Find where the given text appears and provide that cell's center as [x, y] coordinate. 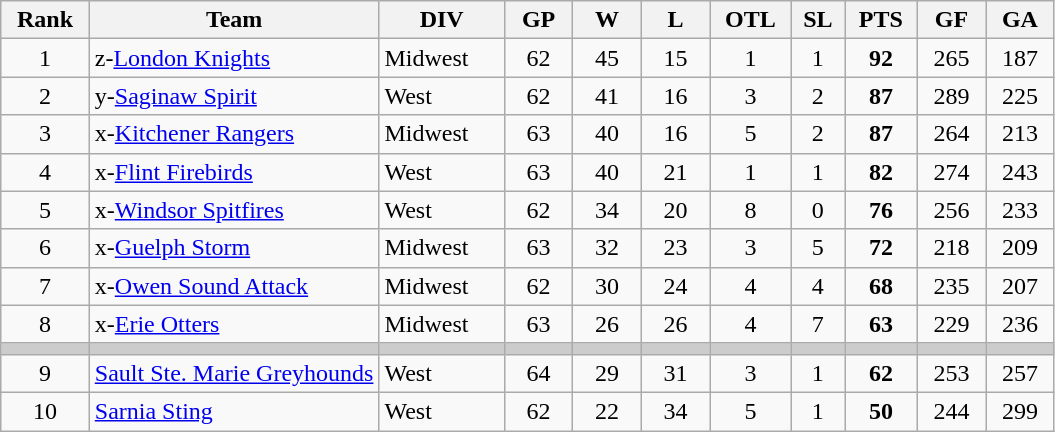
x-Owen Sound Attack [234, 286]
OTL [750, 20]
x-Guelph Storm [234, 248]
76 [882, 210]
20 [675, 210]
68 [882, 286]
29 [607, 373]
Rank [46, 20]
GP [538, 20]
x-Flint Firebirds [234, 172]
82 [882, 172]
W [607, 20]
z-London Knights [234, 58]
24 [675, 286]
x-Kitchener Rangers [234, 134]
Team [234, 20]
244 [951, 411]
229 [951, 324]
253 [951, 373]
x-Windsor Spitfires [234, 210]
41 [607, 96]
Sarnia Sting [234, 411]
GF [951, 20]
72 [882, 248]
257 [1020, 373]
218 [951, 248]
299 [1020, 411]
243 [1020, 172]
15 [675, 58]
45 [607, 58]
264 [951, 134]
y-Saginaw Spirit [234, 96]
PTS [882, 20]
DIV [442, 20]
6 [46, 248]
236 [1020, 324]
SL [818, 20]
31 [675, 373]
256 [951, 210]
x-Erie Otters [234, 324]
0 [818, 210]
289 [951, 96]
265 [951, 58]
GA [1020, 20]
L [675, 20]
23 [675, 248]
64 [538, 373]
274 [951, 172]
187 [1020, 58]
9 [46, 373]
21 [675, 172]
225 [1020, 96]
92 [882, 58]
Sault Ste. Marie Greyhounds [234, 373]
22 [607, 411]
235 [951, 286]
32 [607, 248]
213 [1020, 134]
209 [1020, 248]
207 [1020, 286]
30 [607, 286]
50 [882, 411]
10 [46, 411]
233 [1020, 210]
